From the cell containing the given text, extract its center point as [X, Y] coordinate. 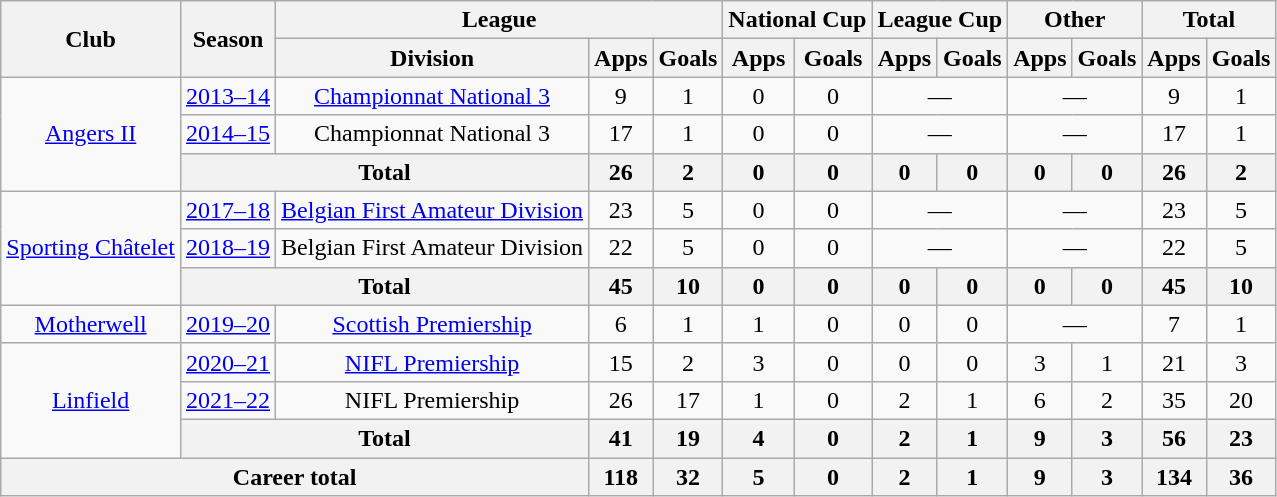
2021–22 [228, 400]
2013–14 [228, 96]
134 [1174, 477]
Scottish Premiership [432, 324]
35 [1174, 400]
4 [759, 438]
32 [688, 477]
Season [228, 39]
Sporting Châtelet [91, 248]
Division [432, 58]
Linfield [91, 400]
41 [621, 438]
20 [1241, 400]
2019–20 [228, 324]
League Cup [940, 20]
2020–21 [228, 362]
Motherwell [91, 324]
21 [1174, 362]
56 [1174, 438]
National Cup [798, 20]
15 [621, 362]
2017–18 [228, 210]
2014–15 [228, 134]
Club [91, 39]
118 [621, 477]
7 [1174, 324]
19 [688, 438]
36 [1241, 477]
League [500, 20]
Other [1075, 20]
Angers II [91, 134]
Career total [295, 477]
2018–19 [228, 248]
